From the cell containing the given text, extract its center point as (x, y) coordinate. 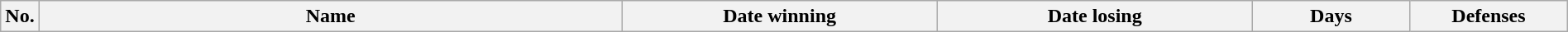
Date winning (779, 16)
Defenses (1489, 16)
No. (20, 16)
Date losing (1095, 16)
Name (331, 16)
Days (1331, 16)
